Detect which cell encompasses the target text, then output its (x, y) center coordinate. 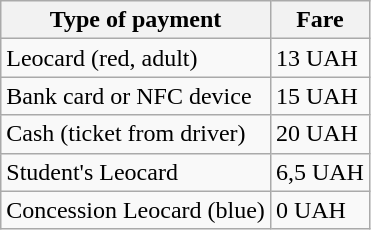
Fare (320, 20)
6,5 UAH (320, 172)
13 UAH (320, 58)
Bank card or NFC device (136, 96)
Type of payment (136, 20)
Leocard (red, adult) (136, 58)
15 UAH (320, 96)
Concession Leocard (blue) (136, 210)
Student's Leocard (136, 172)
20 UAH (320, 134)
Cash (ticket from driver) (136, 134)
0 UAH (320, 210)
